Return the (X, Y) coordinate for the center point of the cell that contains the specified text.  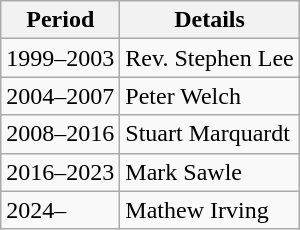
Details (210, 20)
Rev. Stephen Lee (210, 58)
Mathew Irving (210, 210)
2024– (60, 210)
Peter Welch (210, 96)
2004–2007 (60, 96)
Stuart Marquardt (210, 134)
Period (60, 20)
Mark Sawle (210, 172)
1999–2003 (60, 58)
2016–2023 (60, 172)
2008–2016 (60, 134)
